Provide the (x, y) coordinate of the cell's center where the given text is located.  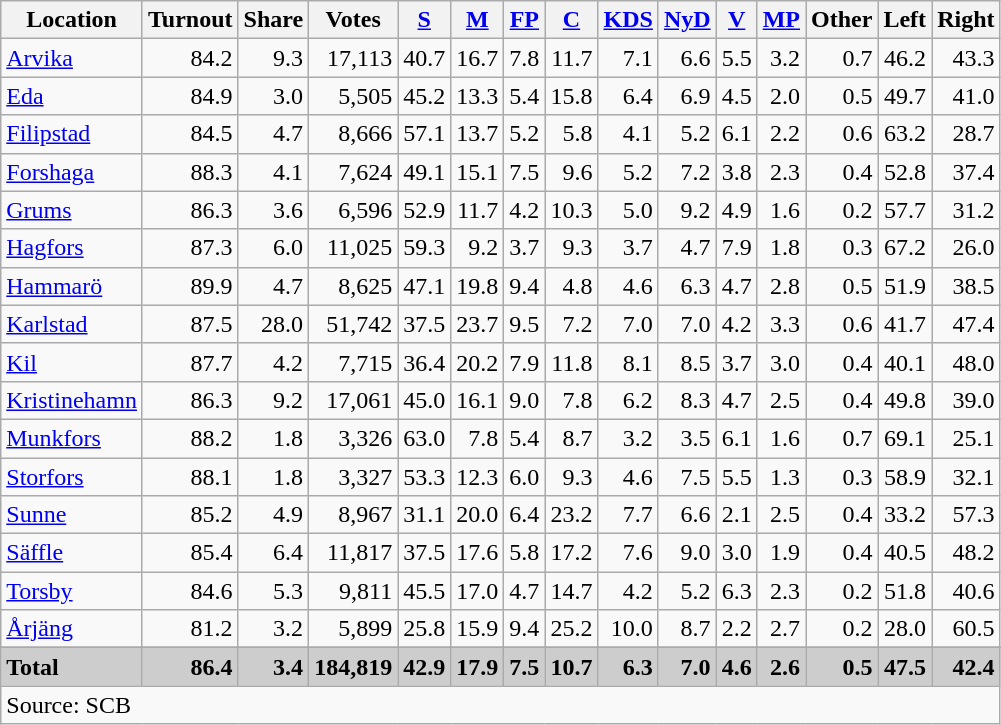
6.9 (687, 96)
57.7 (905, 210)
84.5 (190, 134)
23.2 (572, 515)
1.9 (781, 553)
48.0 (966, 362)
87.7 (190, 362)
32.1 (966, 477)
Grums (72, 210)
45.2 (424, 96)
46.2 (905, 58)
16.7 (478, 58)
Total (72, 667)
Kristinehamn (72, 400)
Sunne (72, 515)
2.6 (781, 667)
89.9 (190, 286)
MP (781, 20)
Filipstad (72, 134)
Säffle (72, 553)
184,819 (354, 667)
2.8 (781, 286)
52.9 (424, 210)
8.3 (687, 400)
59.3 (424, 248)
Karlstad (72, 324)
Other (842, 20)
25.2 (572, 629)
14.7 (572, 591)
58.9 (905, 477)
49.1 (424, 172)
88.3 (190, 172)
8.5 (687, 362)
25.8 (424, 629)
84.6 (190, 591)
25.1 (966, 438)
Årjäng (72, 629)
41.7 (905, 324)
5.0 (628, 210)
8,967 (354, 515)
9.5 (524, 324)
Arvika (72, 58)
13.7 (478, 134)
40.7 (424, 58)
85.2 (190, 515)
Turnout (190, 20)
10.7 (572, 667)
88.2 (190, 438)
Storfors (72, 477)
48.2 (966, 553)
42.4 (966, 667)
31.2 (966, 210)
Forshaga (72, 172)
15.1 (478, 172)
49.8 (905, 400)
7.7 (628, 515)
12.3 (478, 477)
4.5 (736, 96)
20.0 (478, 515)
45.5 (424, 591)
Location (72, 20)
45.0 (424, 400)
23.7 (478, 324)
Hagfors (72, 248)
81.2 (190, 629)
3.8 (736, 172)
16.1 (478, 400)
60.5 (966, 629)
Munkfors (72, 438)
NyD (687, 20)
84.2 (190, 58)
51.9 (905, 286)
37.4 (966, 172)
Left (905, 20)
Share (274, 20)
36.4 (424, 362)
7,715 (354, 362)
86.4 (190, 667)
57.1 (424, 134)
17.9 (478, 667)
Eda (72, 96)
11,025 (354, 248)
3,326 (354, 438)
40.5 (905, 553)
6.2 (628, 400)
7.1 (628, 58)
Source: SCB (500, 705)
52.8 (905, 172)
11.8 (572, 362)
39.0 (966, 400)
51,742 (354, 324)
Kil (72, 362)
63.2 (905, 134)
13.3 (478, 96)
3.4 (274, 667)
43.3 (966, 58)
26.0 (966, 248)
6,596 (354, 210)
FP (524, 20)
85.4 (190, 553)
9,811 (354, 591)
40.6 (966, 591)
17.6 (478, 553)
15.8 (572, 96)
9.6 (572, 172)
33.2 (905, 515)
3,327 (354, 477)
1.3 (781, 477)
8,666 (354, 134)
17,113 (354, 58)
3.6 (274, 210)
41.0 (966, 96)
KDS (628, 20)
7,624 (354, 172)
51.8 (905, 591)
Right (966, 20)
47.5 (905, 667)
67.2 (905, 248)
38.5 (966, 286)
5,505 (354, 96)
15.9 (478, 629)
5.3 (274, 591)
M (478, 20)
2.7 (781, 629)
8.1 (628, 362)
C (572, 20)
10.3 (572, 210)
28.7 (966, 134)
4.8 (572, 286)
31.1 (424, 515)
47.4 (966, 324)
57.3 (966, 515)
17.2 (572, 553)
42.9 (424, 667)
11,817 (354, 553)
49.7 (905, 96)
2.1 (736, 515)
19.8 (478, 286)
84.9 (190, 96)
Torsby (72, 591)
5,899 (354, 629)
3.3 (781, 324)
20.2 (478, 362)
Hammarö (72, 286)
V (736, 20)
87.5 (190, 324)
88.1 (190, 477)
8,625 (354, 286)
7.6 (628, 553)
47.1 (424, 286)
63.0 (424, 438)
87.3 (190, 248)
10.0 (628, 629)
53.3 (424, 477)
S (424, 20)
17.0 (478, 591)
40.1 (905, 362)
3.5 (687, 438)
2.0 (781, 96)
Votes (354, 20)
69.1 (905, 438)
17,061 (354, 400)
